For the text-containing cell, return its midpoint in (X, Y) coordinate format. 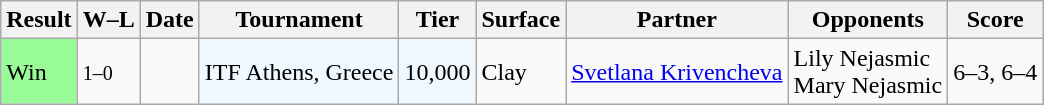
Result (39, 20)
Win (39, 72)
Tier (438, 20)
Svetlana Krivencheva (677, 72)
Partner (677, 20)
Clay (521, 72)
Lily Nejasmic Mary Nejasmic (868, 72)
1–0 (108, 72)
Surface (521, 20)
Opponents (868, 20)
10,000 (438, 72)
ITF Athens, Greece (299, 72)
Tournament (299, 20)
6–3, 6–4 (996, 72)
W–L (108, 20)
Date (170, 20)
Score (996, 20)
